Return [X, Y] of the center of cell containing provided text 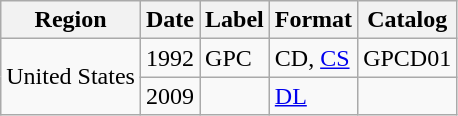
Date [170, 20]
2009 [170, 96]
Label [235, 20]
CD, CS [313, 58]
GPC [235, 58]
GPCD01 [408, 58]
1992 [170, 58]
Catalog [408, 20]
United States [71, 77]
DL [313, 96]
Region [71, 20]
Format [313, 20]
